Return [X, Y] of the center of cell containing provided text 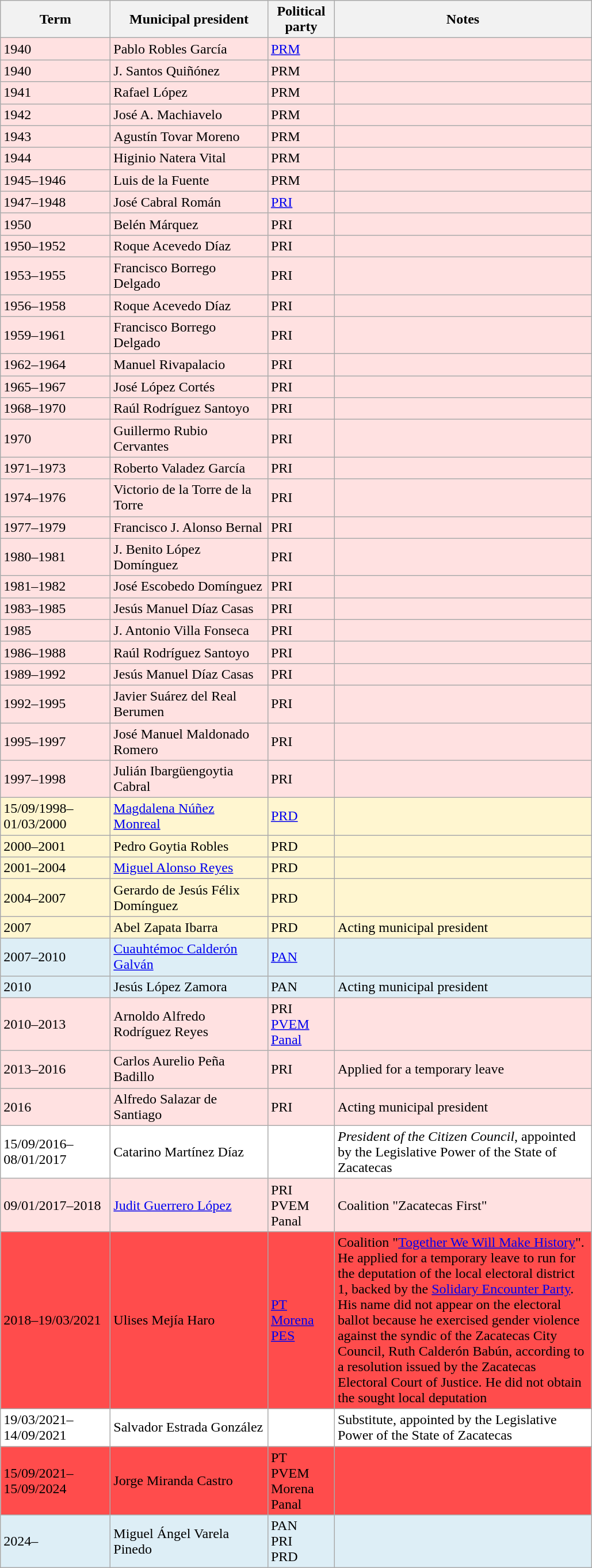
José Escobedo Domínguez [189, 587]
Luis de la Fuente [189, 180]
1989–1992 [55, 674]
2004–2007 [55, 898]
2024– [55, 1542]
Higinio Natera Vital [189, 158]
1986–1988 [55, 652]
1944 [55, 158]
Roberto Valadez García [189, 468]
1981–1982 [55, 587]
Pedro Goytia Robles [189, 846]
J. Benito López Domínguez [189, 557]
1947–1948 [55, 202]
Alfredo Salazar de Santiago [189, 1106]
Notes [463, 20]
1997–1998 [55, 779]
Javier Suárez del Real Berumen [189, 703]
1977–1979 [55, 527]
1945–1946 [55, 180]
Francisco J. Alonso Bernal [189, 527]
Agustín Tovar Moreno [189, 136]
1992–1995 [55, 703]
1962–1964 [55, 365]
1942 [55, 115]
Victorio de la Torre de la Torre [189, 497]
J. Santos Quiñónez [189, 71]
PT PVEM Morena Panal [301, 1481]
1968–1970 [55, 409]
Municipal president [189, 20]
1950 [55, 224]
José Manuel Maldonado Romero [189, 741]
19/03/2021–14/09/2021 [55, 1428]
2016 [55, 1106]
2010 [55, 987]
Pablo Robles García [189, 49]
Cuauhtémoc Calderón Galván [189, 957]
Gerardo de Jesús Félix Domínguez [189, 898]
Julián Ibargüengoytia Cabral [189, 779]
1950–1952 [55, 246]
1983–1985 [55, 608]
2000–2001 [55, 846]
15/09/1998–01/03/2000 [55, 816]
Magdalena Núñez Monreal [189, 816]
2013–2016 [55, 1070]
15/09/2016–08/01/2017 [55, 1152]
Miguel Alonso Reyes [189, 868]
Jesús López Zamora [189, 987]
Salvador Estrada González [189, 1428]
Substitute, appointed by the Legislative Power of the State of Zacatecas [463, 1428]
José Cabral Román [189, 202]
Jorge Miranda Castro [189, 1481]
Miguel Ángel Varela Pinedo [189, 1542]
Manuel Rivapalacio [189, 365]
Applied for a temporary leave [463, 1070]
Carlos Aurelio Peña Badillo [189, 1070]
1965–1967 [55, 387]
09/01/2017–2018 [55, 1205]
President of the Citizen Council, appointed by the Legislative Power of the State of Zacatecas [463, 1152]
PAN PRI PRD [301, 1542]
José López Cortés [189, 387]
1974–1976 [55, 497]
1956–1958 [55, 306]
15/09/2021–15/09/2024 [55, 1481]
Judit Guerrero López [189, 1205]
Belén Márquez [189, 224]
Rafael López [189, 93]
2018–19/03/2021 [55, 1320]
1980–1981 [55, 557]
2001–2004 [55, 868]
2010–2013 [55, 1024]
1941 [55, 93]
Ulises Mejía Haro [189, 1320]
José A. Machiavelo [189, 115]
Abel Zapata Ibarra [189, 927]
Term [55, 20]
J. Antonio Villa Fonseca [189, 630]
1953–1955 [55, 275]
1959–1961 [55, 335]
Arnoldo Alfredo Rodríguez Reyes [189, 1024]
PT Morena PES [301, 1320]
Catarino Martínez Díaz [189, 1152]
1971–1973 [55, 468]
1995–1997 [55, 741]
1985 [55, 630]
Guillermo Rubio Cervantes [189, 439]
2007–2010 [55, 957]
Political party [301, 20]
1970 [55, 439]
1943 [55, 136]
2007 [55, 927]
Coalition "Zacatecas First" [463, 1205]
